Locate the cell with the specified text and output its (X, Y) center coordinate. 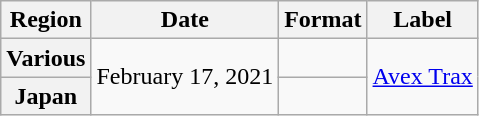
Format (323, 20)
Date (185, 20)
Avex Trax (422, 77)
February 17, 2021 (185, 77)
Label (422, 20)
Region (46, 20)
Japan (46, 96)
Various (46, 58)
